From the cell containing the given text, extract its center point as (X, Y) coordinate. 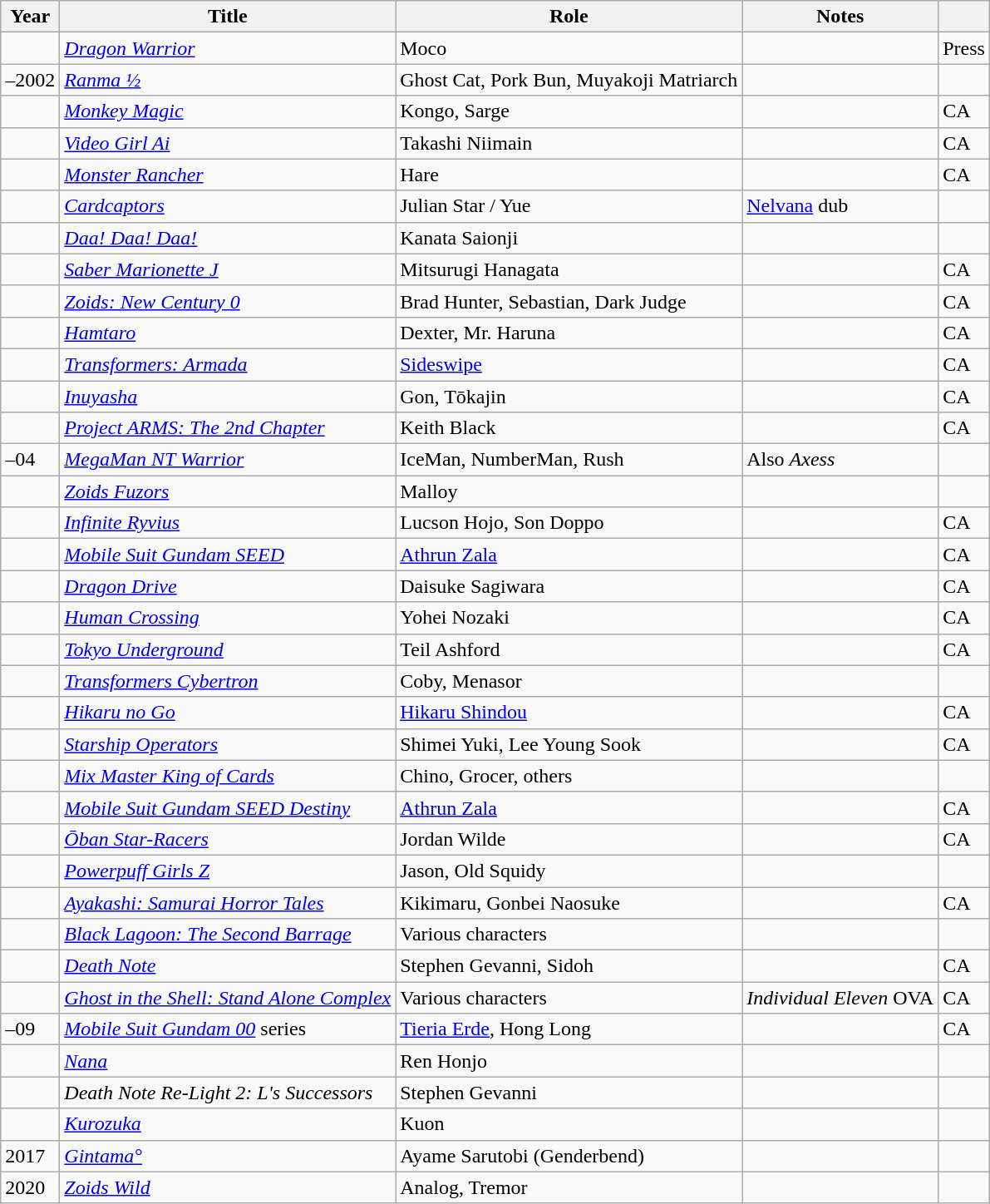
Infinite Ryvius (228, 523)
Dragon Drive (228, 586)
Keith Black (569, 428)
Dexter, Mr. Haruna (569, 333)
Tieria Erde, Hong Long (569, 1029)
Zoids: New Century 0 (228, 301)
Also Axess (840, 460)
Mitsurugi Hanagata (569, 269)
Kurozuka (228, 1124)
Individual Eleven OVA (840, 998)
Ranma ½ (228, 80)
Ghost Cat, Pork Bun, Muyakoji Matriarch (569, 80)
Kikimaru, Gonbei Naosuke (569, 902)
Sideswipe (569, 364)
Monkey Magic (228, 111)
Cardcaptors (228, 206)
Video Girl Ai (228, 143)
Yohei Nozaki (569, 618)
Ōban Star-Racers (228, 839)
Transformers: Armada (228, 364)
Lucson Hojo, Son Doppo (569, 523)
Jason, Old Squidy (569, 871)
Hikaru no Go (228, 713)
Year (30, 17)
Brad Hunter, Sebastian, Dark Judge (569, 301)
Death Note Re-Light 2: L's Successors (228, 1093)
Malloy (569, 491)
Role (569, 17)
Analog, Tremor (569, 1187)
Ghost in the Shell: Stand Alone Complex (228, 998)
–04 (30, 460)
Press (964, 48)
Coby, Menasor (569, 681)
Teil Ashford (569, 649)
Stephen Gevanni (569, 1093)
Human Crossing (228, 618)
Ayame Sarutobi (Genderbend) (569, 1156)
Black Lagoon: The Second Barrage (228, 935)
2020 (30, 1187)
MegaMan NT Warrior (228, 460)
Kongo, Sarge (569, 111)
Daisuke Sagiwara (569, 586)
2017 (30, 1156)
Saber Marionette J (228, 269)
Nelvana dub (840, 206)
Transformers Cybertron (228, 681)
Chino, Grocer, others (569, 776)
Death Note (228, 966)
Title (228, 17)
Ayakashi: Samurai Horror Tales (228, 902)
–2002 (30, 80)
Mix Master King of Cards (228, 776)
Kuon (569, 1124)
Gon, Tōkajin (569, 397)
Mobile Suit Gundam SEED Destiny (228, 807)
Stephen Gevanni, Sidoh (569, 966)
Zoids Wild (228, 1187)
Mobile Suit Gundam 00 series (228, 1029)
Daa! Daa! Daa! (228, 238)
Starship Operators (228, 744)
Powerpuff Girls Z (228, 871)
IceMan, NumberMan, Rush (569, 460)
Tokyo Underground (228, 649)
Project ARMS: The 2nd Chapter (228, 428)
–09 (30, 1029)
Shimei Yuki, Lee Young Sook (569, 744)
Takashi Niimain (569, 143)
Hare (569, 175)
Hamtaro (228, 333)
Ren Honjo (569, 1061)
Mobile Suit Gundam SEED (228, 555)
Jordan Wilde (569, 839)
Notes (840, 17)
Kanata Saionji (569, 238)
Gintama° (228, 1156)
Dragon Warrior (228, 48)
Moco (569, 48)
Nana (228, 1061)
Zoids Fuzors (228, 491)
Monster Rancher (228, 175)
Hikaru Shindou (569, 713)
Inuyasha (228, 397)
Julian Star / Yue (569, 206)
